Output the (x, y) coordinate of the center of the cell containing the given text.  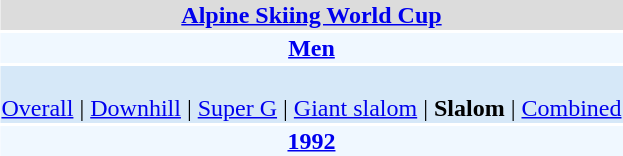
Alpine Skiing World Cup (312, 15)
1992 (312, 141)
Overall | Downhill | Super G | Giant slalom | Slalom | Combined (312, 94)
Men (312, 48)
